Locate the cell with the specified text and output its (x, y) center coordinate. 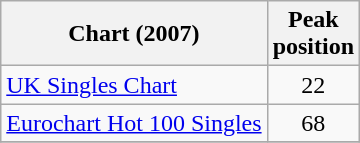
Eurochart Hot 100 Singles (134, 123)
UK Singles Chart (134, 85)
22 (313, 85)
68 (313, 123)
Peakposition (313, 34)
Chart (2007) (134, 34)
